Identify which cell holds the provided text, then report its (X, Y) central coordinate. 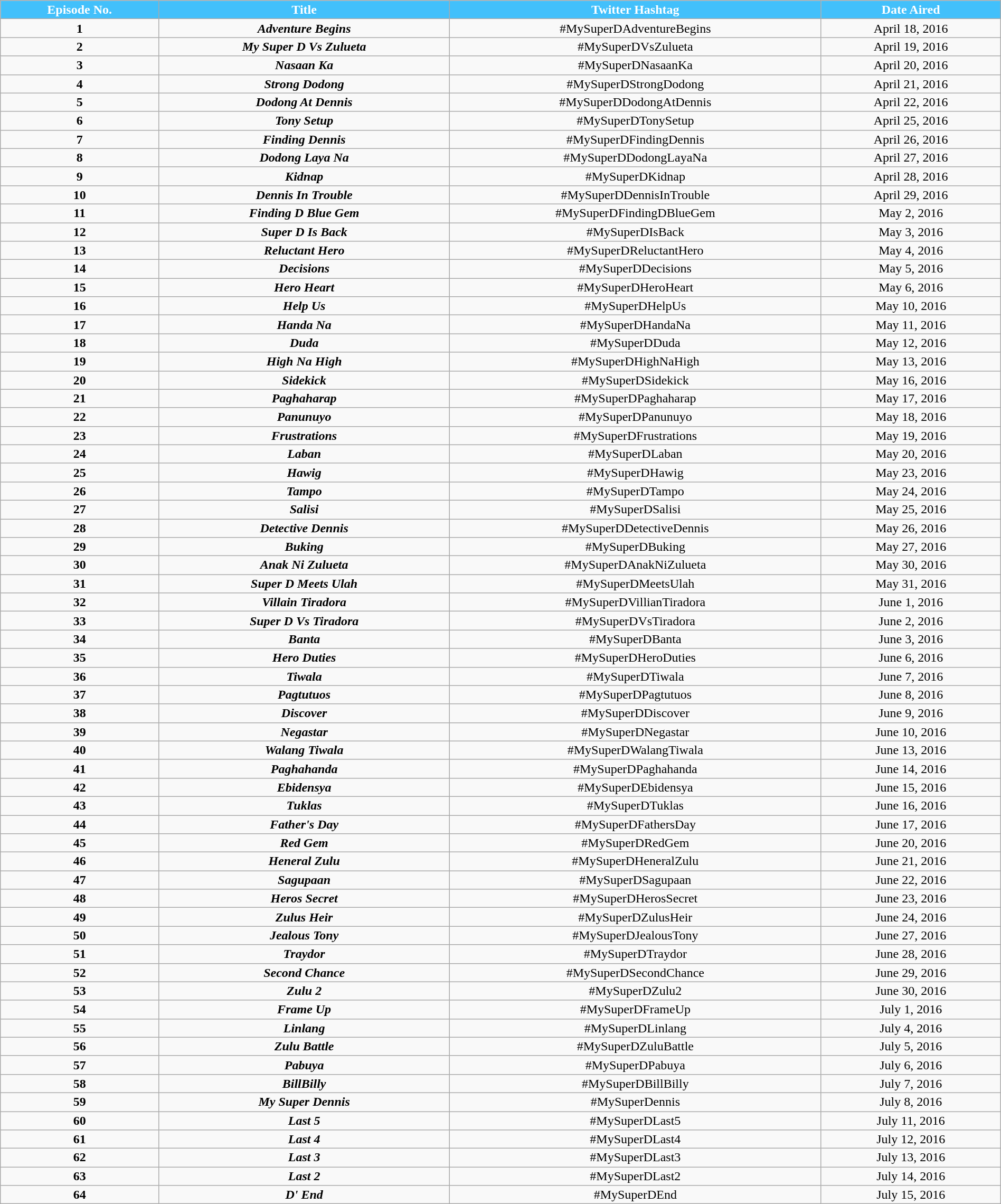
Sidekick (304, 380)
#MySuperDHighNaHigh (636, 361)
Kidnap (304, 176)
Zulu 2 (304, 991)
Panunuyo (304, 417)
Tony Setup (304, 120)
May 12, 2016 (911, 343)
April 25, 2016 (911, 120)
29 (80, 547)
July 7, 2016 (911, 1084)
58 (80, 1084)
#MySuperDDiscover (636, 713)
#MySuperDDodongLayaNa (636, 157)
16 (80, 306)
Paghahanda (304, 769)
Title (304, 10)
#MySuperDDennisInTrouble (636, 194)
28 (80, 528)
Finding Dennis (304, 139)
May 27, 2016 (911, 547)
Jealous Tony (304, 936)
Last 5 (304, 1121)
Hero Duties (304, 658)
Detective Dennis (304, 528)
July 11, 2016 (911, 1121)
#MySuperDZulu2 (636, 991)
#MySuperDHawig (636, 472)
#MySuperDZulusHeir (636, 917)
Super D Vs Tiradora (304, 621)
Linlang (304, 1028)
#MySuperDNasaanKa (636, 65)
62 (80, 1158)
June 15, 2016 (911, 787)
#MySuperDSecondChance (636, 973)
June 14, 2016 (911, 769)
June 10, 2016 (911, 732)
#MySuperDHeneralZulu (636, 862)
May 4, 2016 (911, 250)
Pabuya (304, 1065)
May 24, 2016 (911, 491)
Episode No. (80, 10)
49 (80, 917)
May 23, 2016 (911, 472)
Reluctant Hero (304, 250)
#MySuperDIsBack (636, 232)
My Super Dennis (304, 1102)
June 28, 2016 (911, 954)
April 22, 2016 (911, 102)
#MySuperDBillBilly (636, 1084)
June 29, 2016 (911, 973)
20 (80, 380)
25 (80, 472)
#MySuperDTuklas (636, 806)
July 8, 2016 (911, 1102)
6 (80, 120)
June 9, 2016 (911, 713)
4 (80, 83)
Father's Day (304, 825)
May 11, 2016 (911, 324)
#MySuperDNegastar (636, 732)
56 (80, 1047)
#MySuperDZuluBattle (636, 1047)
July 5, 2016 (911, 1047)
May 5, 2016 (911, 269)
June 30, 2016 (911, 991)
#MySuperDLast5 (636, 1121)
Nasaan Ka (304, 65)
Heros Secret (304, 899)
Ebidensya (304, 787)
June 20, 2016 (911, 843)
Decisions (304, 269)
Tiwala (304, 676)
June 2, 2016 (911, 621)
46 (80, 862)
#MySuperDFrustrations (636, 435)
22 (80, 417)
12 (80, 232)
#MySuperDEnd (636, 1194)
Tampo (304, 491)
36 (80, 676)
#MySuperDBanta (636, 639)
#MySuperDSidekick (636, 380)
#MySuperDLast2 (636, 1177)
#MySuperDPagtutuos (636, 695)
June 3, 2016 (911, 639)
June 24, 2016 (911, 917)
May 26, 2016 (911, 528)
#MySuperDPaghaharap (636, 398)
15 (80, 287)
#MySuperDTraydor (636, 954)
Frustrations (304, 435)
Discover (304, 713)
Last 3 (304, 1158)
May 16, 2016 (911, 380)
April 27, 2016 (911, 157)
#MySuperDDetectiveDennis (636, 528)
#MySuperDKidnap (636, 176)
June 6, 2016 (911, 658)
#MySuperDLast3 (636, 1158)
My Super D Vs Zulueta (304, 46)
31 (80, 584)
Anak Ni Zulueta (304, 565)
April 20, 2016 (911, 65)
57 (80, 1065)
10 (80, 194)
May 20, 2016 (911, 454)
Help Us (304, 306)
3 (80, 65)
Walang Tiwala (304, 750)
Strong Dodong (304, 83)
45 (80, 843)
#MySuperDFindingDennis (636, 139)
April 21, 2016 (911, 83)
May 3, 2016 (911, 232)
#MySuperDFrameUp (636, 1010)
Buking (304, 547)
Tuklas (304, 806)
Dennis In Trouble (304, 194)
8 (80, 157)
June 22, 2016 (911, 880)
Duda (304, 343)
17 (80, 324)
#MySuperDDodongAtDennis (636, 102)
38 (80, 713)
Twitter Hashtag (636, 10)
60 (80, 1121)
May 13, 2016 (911, 361)
#MySuperDDuda (636, 343)
#MySuperDVsTiradora (636, 621)
#MySuperDHandaNa (636, 324)
Villain Tiradora (304, 602)
#MySuperDHeroHeart (636, 287)
#MySuperDRedGem (636, 843)
53 (80, 991)
19 (80, 361)
Banta (304, 639)
May 25, 2016 (911, 509)
July 6, 2016 (911, 1065)
34 (80, 639)
#MySuperDSalisi (636, 509)
Salisi (304, 509)
39 (80, 732)
23 (80, 435)
37 (80, 695)
44 (80, 825)
59 (80, 1102)
Heneral Zulu (304, 862)
Super D Is Back (304, 232)
June 23, 2016 (911, 899)
#MySuperDPabuya (636, 1065)
40 (80, 750)
Second Chance (304, 973)
#MySuperDPaghahanda (636, 769)
Red Gem (304, 843)
June 1, 2016 (911, 602)
48 (80, 899)
5 (80, 102)
April 18, 2016 (911, 29)
#MySuperDTonySetup (636, 120)
42 (80, 787)
#MySuperDennis (636, 1102)
#MySuperDFathersDay (636, 825)
May 30, 2016 (911, 565)
Zulu Battle (304, 1047)
#MySuperDMeetsUlah (636, 584)
Pagtutuos (304, 695)
April 29, 2016 (911, 194)
High Na High (304, 361)
April 28, 2016 (911, 176)
#MySuperDWalangTiwala (636, 750)
Frame Up (304, 1010)
#MySuperDTampo (636, 491)
July 13, 2016 (911, 1158)
26 (80, 491)
July 15, 2016 (911, 1194)
#MySuperDEbidensya (636, 787)
#MySuperDDecisions (636, 269)
24 (80, 454)
May 10, 2016 (911, 306)
43 (80, 806)
#MySuperDPanunuyo (636, 417)
May 19, 2016 (911, 435)
18 (80, 343)
7 (80, 139)
Dodong Laya Na (304, 157)
#MySuperDLaban (636, 454)
#MySuperDHerosSecret (636, 899)
#MySuperDBuking (636, 547)
Adventure Begins (304, 29)
33 (80, 621)
#MySuperDTiwala (636, 676)
June 7, 2016 (911, 676)
July 14, 2016 (911, 1177)
13 (80, 250)
BillBilly (304, 1084)
July 1, 2016 (911, 1010)
#MySuperDLinlang (636, 1028)
Negastar (304, 732)
61 (80, 1140)
51 (80, 954)
Last 2 (304, 1177)
Traydor (304, 954)
#MySuperDAnakNiZulueta (636, 565)
Laban (304, 454)
#MySuperDLast4 (636, 1140)
Sagupaan (304, 880)
54 (80, 1010)
Date Aired (911, 10)
#MySuperDSagupaan (636, 880)
52 (80, 973)
June 17, 2016 (911, 825)
July 4, 2016 (911, 1028)
63 (80, 1177)
55 (80, 1028)
D' End (304, 1194)
Hero Heart (304, 287)
Super D Meets Ulah (304, 584)
#MySuperDVsZulueta (636, 46)
Dodong At Dennis (304, 102)
Handa Na (304, 324)
#MySuperDFindingDBlueGem (636, 213)
32 (80, 602)
#MySuperDAdventureBegins (636, 29)
30 (80, 565)
June 16, 2016 (911, 806)
May 6, 2016 (911, 287)
June 27, 2016 (911, 936)
Hawig (304, 472)
64 (80, 1194)
47 (80, 880)
May 18, 2016 (911, 417)
14 (80, 269)
#MySuperDHelpUs (636, 306)
Zulus Heir (304, 917)
Last 4 (304, 1140)
May 17, 2016 (911, 398)
#MySuperDReluctantHero (636, 250)
50 (80, 936)
41 (80, 769)
35 (80, 658)
27 (80, 509)
June 8, 2016 (911, 695)
April 26, 2016 (911, 139)
1 (80, 29)
21 (80, 398)
May 2, 2016 (911, 213)
#MySuperDVillianTiradora (636, 602)
#MySuperDStrongDodong (636, 83)
Paghaharap (304, 398)
9 (80, 176)
11 (80, 213)
June 13, 2016 (911, 750)
Finding D Blue Gem (304, 213)
April 19, 2016 (911, 46)
2 (80, 46)
#MySuperDHeroDuties (636, 658)
July 12, 2016 (911, 1140)
#MySuperDJealousTony (636, 936)
June 21, 2016 (911, 862)
May 31, 2016 (911, 584)
